Return the [X, Y] coordinate for the center point of the cell that contains the specified text.  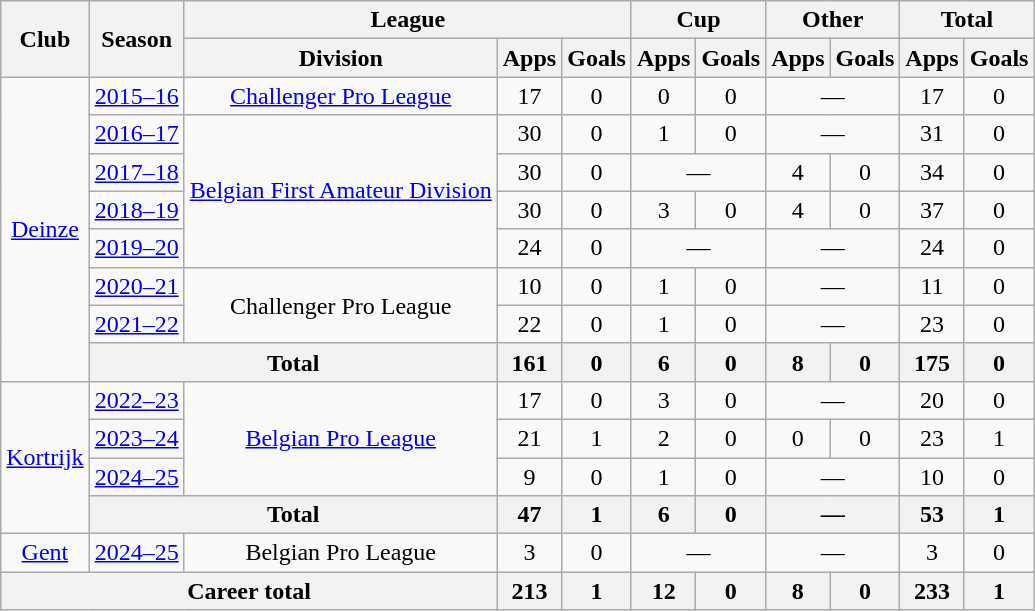
11 [932, 286]
31 [932, 134]
22 [529, 324]
2023–24 [136, 438]
2021–22 [136, 324]
12 [663, 591]
34 [932, 172]
2016–17 [136, 134]
Season [136, 39]
League [408, 20]
2019–20 [136, 248]
Kortrijk [45, 457]
21 [529, 438]
Belgian First Amateur Division [340, 191]
175 [932, 362]
Gent [45, 553]
Career total [249, 591]
9 [529, 477]
37 [932, 210]
47 [529, 515]
2017–18 [136, 172]
Other [833, 20]
Club [45, 39]
20 [932, 400]
2018–19 [136, 210]
Division [340, 58]
233 [932, 591]
2020–21 [136, 286]
213 [529, 591]
2 [663, 438]
Cup [698, 20]
53 [932, 515]
2015–16 [136, 96]
2022–23 [136, 400]
161 [529, 362]
Deinze [45, 229]
